Extract the [x, y] coordinate from the center of the cell holding the provided text.  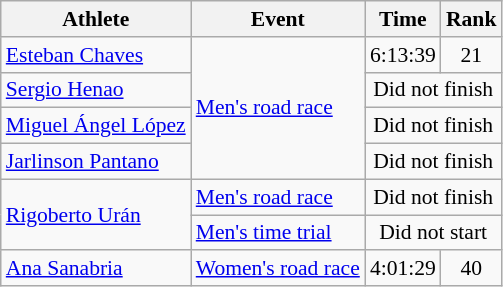
40 [472, 269]
Did not start [434, 233]
Athlete [96, 19]
Ana Sanabria [96, 269]
Time [403, 19]
Women's road race [278, 269]
21 [472, 55]
4:01:29 [403, 269]
Miguel Ángel López [96, 126]
Rank [472, 19]
Rigoberto Urán [96, 214]
Event [278, 19]
Sergio Henao [96, 90]
Esteban Chaves [96, 55]
Men's time trial [278, 233]
6:13:39 [403, 55]
Jarlinson Pantano [96, 162]
